Return (x, y) of the center of cell containing provided text 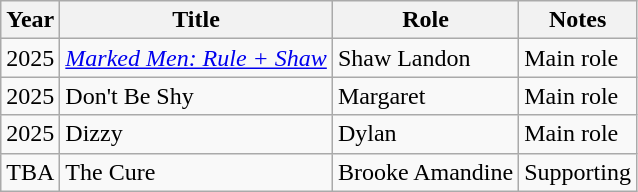
Dylan (425, 134)
Shaw Landon (425, 58)
Marked Men: Rule + Shaw (196, 58)
Role (425, 20)
The Cure (196, 172)
Don't Be Shy (196, 96)
Dizzy (196, 134)
Brooke Amandine (425, 172)
Year (30, 20)
Margaret (425, 96)
TBA (30, 172)
Supporting (578, 172)
Title (196, 20)
Notes (578, 20)
